Return [x, y] of the center of cell containing provided text 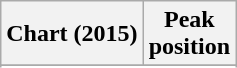
Peakposition [189, 34]
Chart (2015) [72, 34]
